Pinpoint the cell where the given text exists, returning its [X, Y] midpoint coordinate. 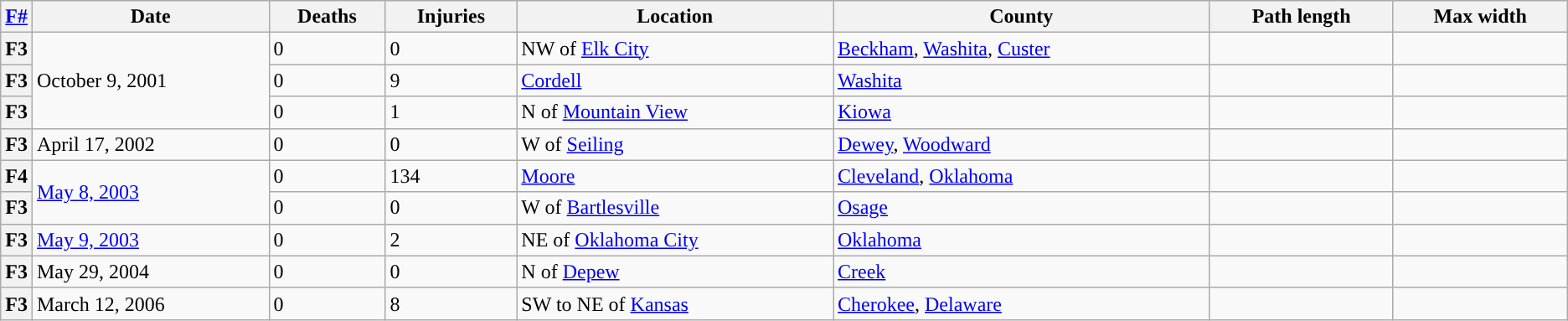
Max width [1480, 17]
9 [451, 80]
Date [151, 17]
1 [451, 112]
May 9, 2003 [151, 240]
Osage [1021, 208]
October 9, 2001 [151, 80]
SW to NE of Kansas [675, 303]
8 [451, 303]
134 [451, 176]
Injuries [451, 17]
Oklahoma [1021, 240]
Cleveland, Oklahoma [1021, 176]
Moore [675, 176]
F# [17, 17]
Cordell [675, 80]
W of Seiling [675, 144]
Washita [1021, 80]
Deaths [327, 17]
April 17, 2002 [151, 144]
N of Depew [675, 272]
N of Mountain View [675, 112]
NE of Oklahoma City [675, 240]
Beckham, Washita, Custer [1021, 49]
Dewey, Woodward [1021, 144]
F4 [17, 176]
Path length [1302, 17]
Cherokee, Delaware [1021, 303]
W of Bartlesville [675, 208]
May 8, 2003 [151, 192]
NW of Elk City [675, 49]
2 [451, 240]
County [1021, 17]
Kiowa [1021, 112]
March 12, 2006 [151, 303]
Creek [1021, 272]
May 29, 2004 [151, 272]
Location [675, 17]
